Return [X, Y] of the center of cell containing provided text 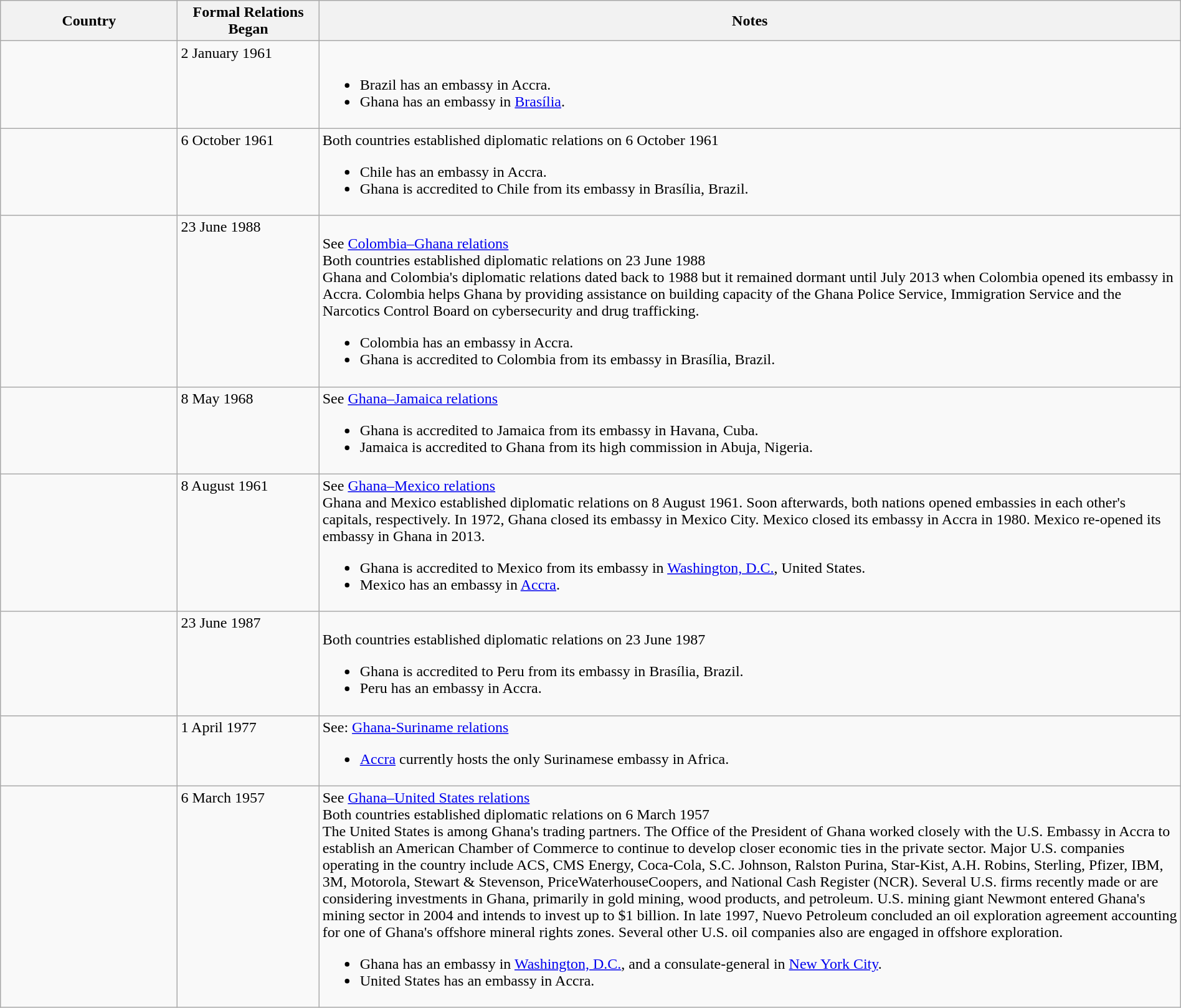
23 June 1988 [248, 301]
6 October 1961 [248, 172]
1 April 1977 [248, 751]
2 January 1961 [248, 85]
Notes [750, 21]
23 June 1987 [248, 664]
Brazil has an embassy in Accra.Ghana has an embassy in Brasília. [750, 85]
8 August 1961 [248, 543]
Country [89, 21]
See: Ghana-Suriname relationsAccra currently hosts the only Surinamese embassy in Africa. [750, 751]
8 May 1968 [248, 430]
6 March 1957 [248, 897]
Formal Relations Began [248, 21]
